From the cell containing the given text, extract its center point as (X, Y) coordinate. 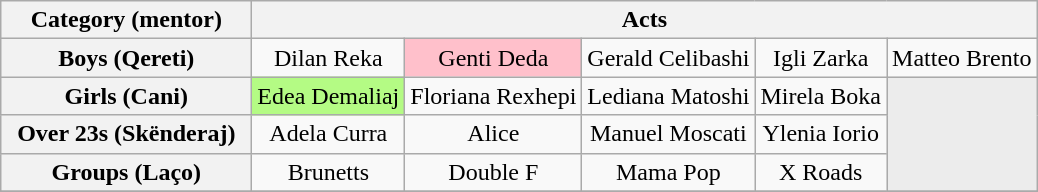
Dilan Reka (328, 58)
Category (mentor) (126, 20)
X Roads (821, 172)
Floriana Rexhepi (494, 96)
Double F (494, 172)
Acts (644, 20)
Girls (Cani) (126, 96)
Boys (Qereti) (126, 58)
Over 23s (Skënderaj) (126, 134)
Mirela Boka (821, 96)
Mama Pop (668, 172)
Alice (494, 134)
Gerald Celibashi (668, 58)
Adela Curra (328, 134)
Ylenia Iorio (821, 134)
Matteo Brento (962, 58)
Manuel Moscati (668, 134)
Genti Deda (494, 58)
Edea Demaliaj (328, 96)
Igli Zarka (821, 58)
Lediana Matoshi (668, 96)
Groups (Laço) (126, 172)
Brunetts (328, 172)
